Return the (x, y) coordinate for the center point of the cell that contains the specified text.  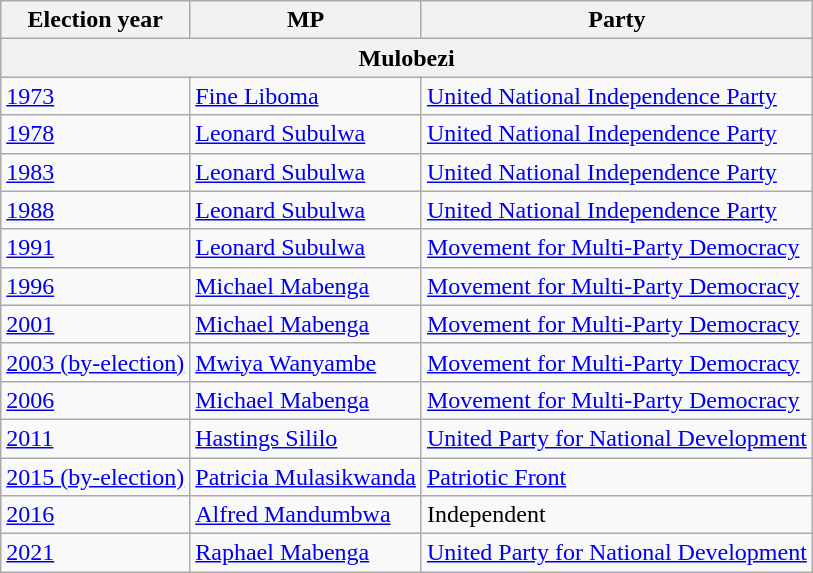
Patricia Mulasikwanda (306, 477)
MP (306, 20)
2016 (96, 515)
1973 (96, 96)
Election year (96, 20)
2006 (96, 400)
2015 (by-election) (96, 477)
Raphael Mabenga (306, 553)
2001 (96, 324)
Mulobezi (407, 58)
2021 (96, 553)
1988 (96, 210)
1991 (96, 248)
Hastings Sililo (306, 438)
Patriotic Front (616, 477)
1978 (96, 134)
Fine Liboma (306, 96)
2011 (96, 438)
2003 (by-election) (96, 362)
Alfred Mandumbwa (306, 515)
Party (616, 20)
Mwiya Wanyambe (306, 362)
1983 (96, 172)
1996 (96, 286)
Independent (616, 515)
